Locate the cell with the specified text and output its (x, y) center coordinate. 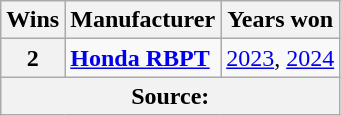
2023, 2024 (280, 58)
Manufacturer (143, 20)
Honda RBPT (143, 58)
Wins (33, 20)
2 (33, 58)
Years won (280, 20)
Source: (170, 96)
